Provide the (X, Y) coordinate of the cell's center where the given text is located.  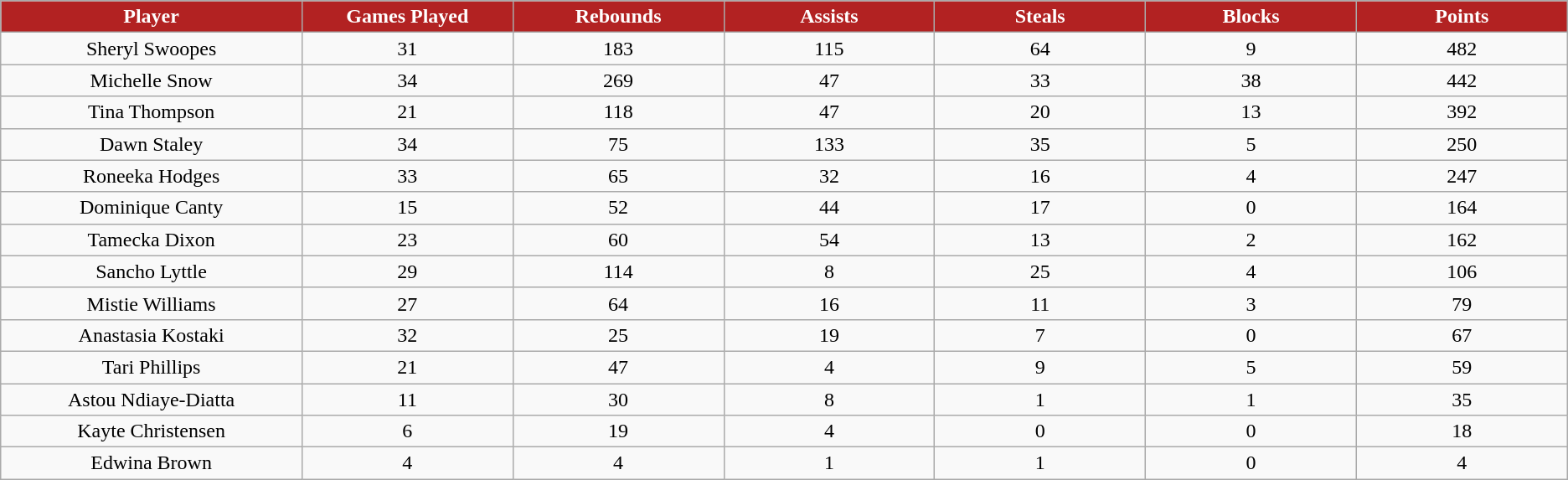
59 (1462, 367)
114 (618, 271)
269 (618, 80)
44 (829, 208)
Steals (1040, 17)
2 (1251, 240)
31 (407, 49)
54 (829, 240)
115 (829, 49)
Kayte Christensen (152, 431)
250 (1462, 144)
65 (618, 176)
183 (618, 49)
Assists (829, 17)
Blocks (1251, 17)
Points (1462, 17)
38 (1251, 80)
6 (407, 431)
30 (618, 400)
18 (1462, 431)
Tamecka Dixon (152, 240)
27 (407, 303)
Roneeka Hodges (152, 176)
Astou Ndiaye-Diatta (152, 400)
133 (829, 144)
164 (1462, 208)
Dawn Staley (152, 144)
Sheryl Swoopes (152, 49)
Mistie Williams (152, 303)
Edwina Brown (152, 463)
15 (407, 208)
Sancho Lyttle (152, 271)
Rebounds (618, 17)
Dominique Canty (152, 208)
Michelle Snow (152, 80)
75 (618, 144)
162 (1462, 240)
Tari Phillips (152, 367)
67 (1462, 335)
79 (1462, 303)
482 (1462, 49)
118 (618, 112)
60 (618, 240)
442 (1462, 80)
Anastasia Kostaki (152, 335)
7 (1040, 335)
3 (1251, 303)
23 (407, 240)
Games Played (407, 17)
29 (407, 271)
17 (1040, 208)
Player (152, 17)
52 (618, 208)
Tina Thompson (152, 112)
247 (1462, 176)
20 (1040, 112)
106 (1462, 271)
392 (1462, 112)
